Return [x, y] of the center of cell containing provided text 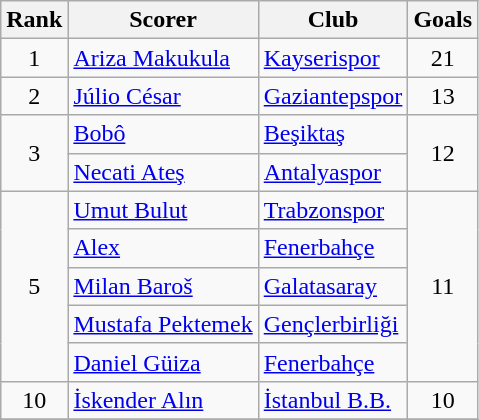
Gençlerbirliği [333, 324]
Ariza Makukula [163, 58]
Beşiktaş [333, 134]
Gaziantepspor [333, 96]
Galatasaray [333, 286]
Daniel Güiza [163, 362]
Antalyaspor [333, 172]
Club [333, 20]
11 [443, 286]
Rank [34, 20]
Trabzonspor [333, 210]
3 [34, 153]
Kayserispor [333, 58]
5 [34, 286]
Bobô [163, 134]
13 [443, 96]
12 [443, 153]
Umut Bulut [163, 210]
İskender Alın [163, 400]
Alex [163, 248]
1 [34, 58]
21 [443, 58]
2 [34, 96]
Necati Ateş [163, 172]
Milan Baroš [163, 286]
Scorer [163, 20]
Júlio César [163, 96]
İstanbul B.B. [333, 400]
Mustafa Pektemek [163, 324]
Goals [443, 20]
